Capture the cell that displays the provided text and extract its (x, y) central coordinate. 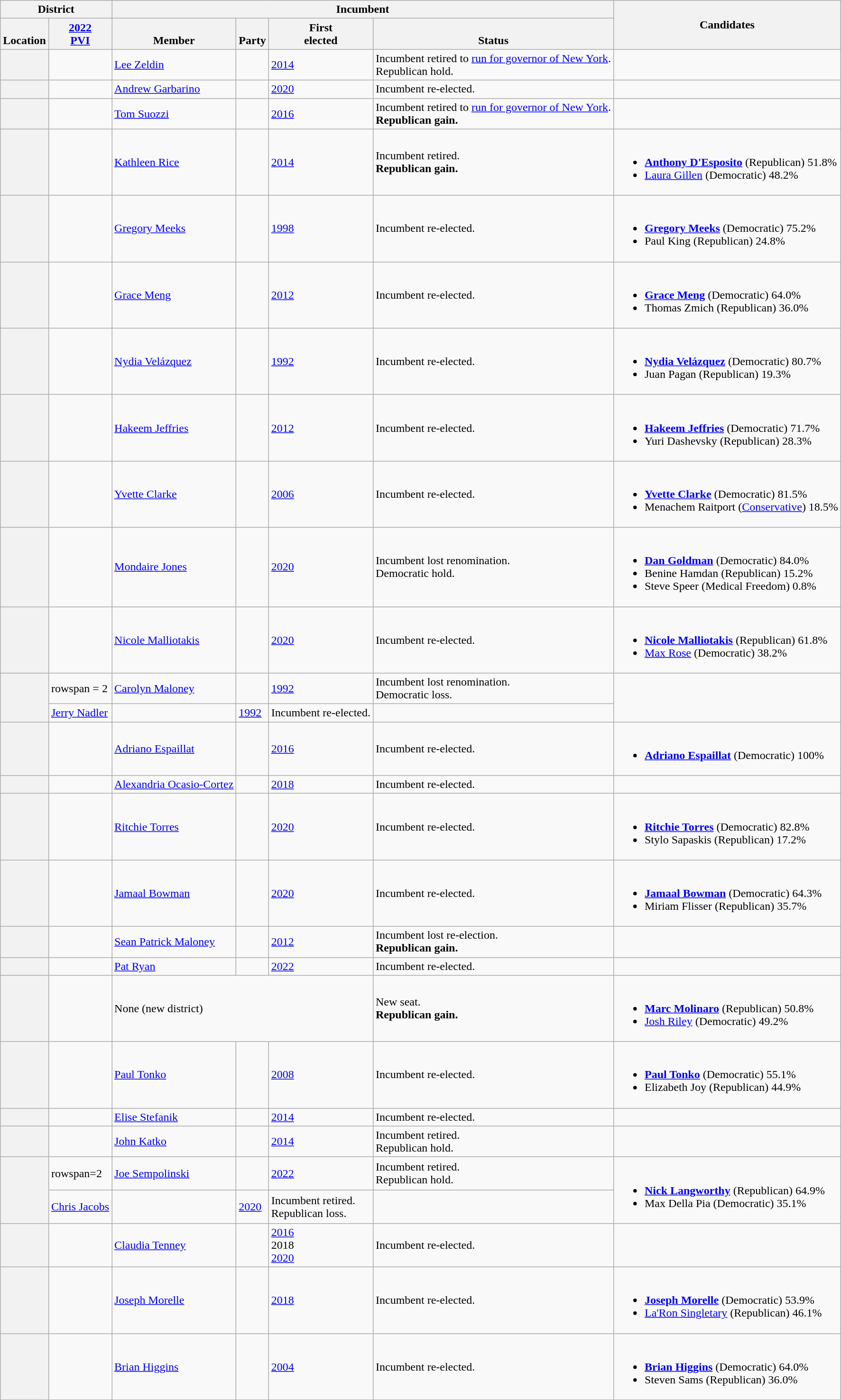
Adriano Espaillat (174, 749)
Anthony D'Esposito (Republican) 51.8%Laura Gillen (Democratic) 48.2% (727, 162)
Gregory Meeks (174, 229)
Hakeem Jeffries (174, 428)
Yvette Clarke (Democratic) 81.5%Menachem Raitport (Conservative) 18.5% (727, 494)
Joseph Morelle (Democratic) 53.9%La'Ron Singletary (Republican) 46.1% (727, 1300)
Nicole Malliotakis (174, 640)
Brian Higgins (Democratic) 64.0%Steven Sams (Republican) 36.0% (727, 1366)
Nick Langworthy (Republican) 64.9%Max Della Pia (Democratic) 35.1% (727, 1190)
2008 (321, 1075)
Incumbent retired to run for governor of New York.Republican gain. (493, 114)
Chris Jacobs (80, 1207)
Brian Higgins (174, 1366)
Kathleen Rice (174, 162)
Alexandria Ocasio-Cortez (174, 785)
Incumbent retired.Republican loss. (321, 1207)
Jamaal Bowman (174, 893)
Adriano Espaillat (Democratic) 100% (727, 749)
1998 (321, 229)
Claudia Tenney (174, 1245)
Joseph Morelle (174, 1300)
Candidates (727, 25)
Firstelected (321, 34)
Tom Suozzi (174, 114)
Hakeem Jeffries (Democratic) 71.7%Yuri Dashevsky (Republican) 28.3% (727, 428)
Marc Molinaro (Republican) 50.8%Josh Riley (Democratic) 49.2% (727, 1008)
2022PVI (80, 34)
Sean Patrick Maloney (174, 942)
Joe Sempolinski (174, 1173)
Nicole Malliotakis (Republican) 61.8%Max Rose (Democratic) 38.2% (727, 640)
Carolyn Maloney (174, 688)
Ritchie Torres (174, 827)
Pat Ryan (174, 966)
John Katko (174, 1142)
Incumbent lost renomination.Democratic loss. (493, 688)
Jamaal Bowman (Democratic) 64.3%Miriam Flisser (Republican) 35.7% (727, 893)
Incumbent retired.Republican gain. (493, 162)
Status (493, 34)
Jerry Nadler (80, 713)
Paul Tonko (174, 1075)
Yvette Clarke (174, 494)
Nydia Velázquez (174, 361)
Incumbent (363, 9)
Nydia Velázquez (Democratic) 80.7%Juan Pagan (Republican) 19.3% (727, 361)
20162018 2020 (321, 1245)
2004 (321, 1366)
Member (174, 34)
District (56, 9)
Lee Zeldin (174, 64)
Incumbent lost renomination.Democratic hold. (493, 567)
Incumbent lost re-election.Republican gain. (493, 942)
Incumbent retired to run for governor of New York.Republican hold. (493, 64)
Gregory Meeks (Democratic) 75.2%Paul King (Republican) 24.8% (727, 229)
Party (252, 34)
Grace Meng (Democratic) 64.0%Thomas Zmich (Republican) 36.0% (727, 295)
Paul Tonko (Democratic) 55.1%Elizabeth Joy (Republican) 44.9% (727, 1075)
Location (25, 34)
rowspan = 2 (80, 688)
Andrew Garbarino (174, 89)
Elise Stefanik (174, 1117)
New seat.Republican gain. (493, 1008)
2006 (321, 494)
Grace Meng (174, 295)
Mondaire Jones (174, 567)
Ritchie Torres (Democratic) 82.8%Stylo Sapaskis (Republican) 17.2% (727, 827)
rowspan=2 (80, 1173)
Dan Goldman (Democratic) 84.0%Benine Hamdan (Republican) 15.2%Steve Speer (Medical Freedom) 0.8% (727, 567)
None (new district) (243, 1008)
